Locate the cell with the specified text and output its (X, Y) center coordinate. 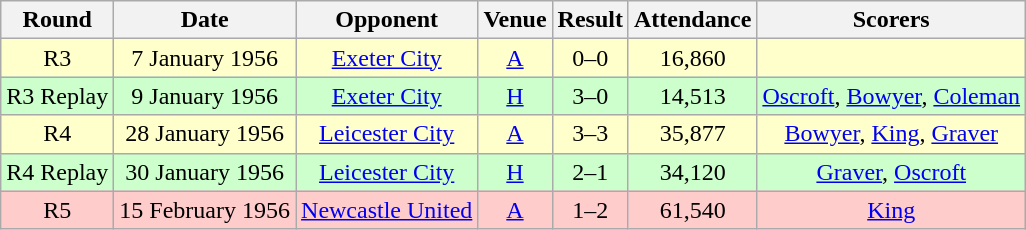
Date (205, 20)
R3 Replay (58, 96)
Venue (515, 20)
R3 (58, 58)
1–2 (590, 210)
R4 Replay (58, 172)
28 January 1956 (205, 134)
Oscroft, Bowyer, Coleman (892, 96)
14,513 (692, 96)
Round (58, 20)
Opponent (387, 20)
King (892, 210)
9 January 1956 (205, 96)
Result (590, 20)
0–0 (590, 58)
35,877 (692, 134)
3–3 (590, 134)
61,540 (692, 210)
30 January 1956 (205, 172)
R5 (58, 210)
16,860 (692, 58)
3–0 (590, 96)
15 February 1956 (205, 210)
Bowyer, King, Graver (892, 134)
R4 (58, 134)
2–1 (590, 172)
Scorers (892, 20)
Attendance (692, 20)
Newcastle United (387, 210)
7 January 1956 (205, 58)
Graver, Oscroft (892, 172)
34,120 (692, 172)
